Detect which cell encompasses the target text, then output its [x, y] center coordinate. 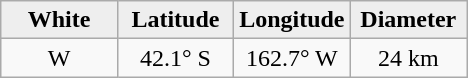
Longitude [292, 20]
Diameter [408, 20]
42.1° S [175, 58]
W [59, 58]
24 km [408, 58]
162.7° W [292, 58]
Latitude [175, 20]
White [59, 20]
